Scan for the cell matching the given text and deliver its (x, y) coordinate at center. 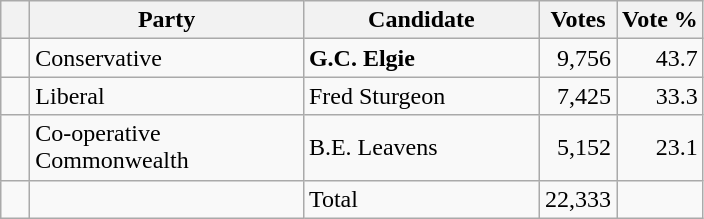
5,152 (578, 148)
Fred Sturgeon (421, 96)
Co-operative Commonwealth (167, 148)
Candidate (421, 20)
Liberal (167, 96)
7,425 (578, 96)
B.E. Leavens (421, 148)
Conservative (167, 58)
43.7 (660, 58)
23.1 (660, 148)
Votes (578, 20)
G.C. Elgie (421, 58)
Party (167, 20)
Total (421, 199)
Vote % (660, 20)
33.3 (660, 96)
9,756 (578, 58)
22,333 (578, 199)
